From the cell containing the given text, extract its center point as (X, Y) coordinate. 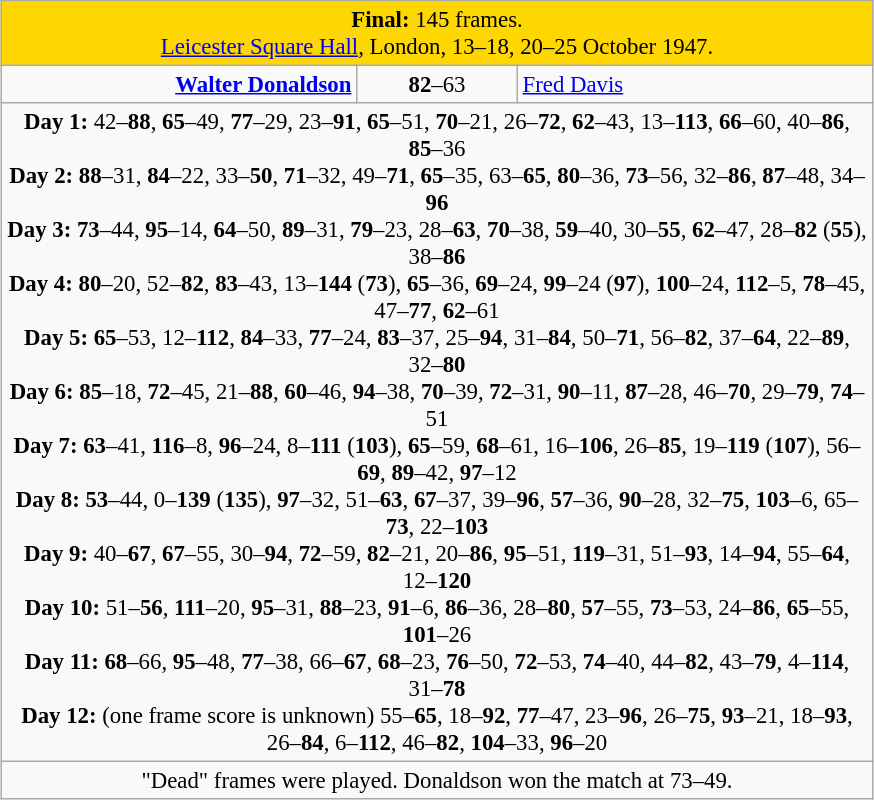
82–63 (438, 85)
"Dead" frames were played. Donaldson won the match at 73–49. (437, 781)
Walter Donaldson (179, 85)
Fred Davis (695, 85)
Final: 145 frames.Leicester Square Hall, London, 13–18, 20–25 October 1947. (437, 34)
